Identify which cell holds the provided text, then report its (X, Y) central coordinate. 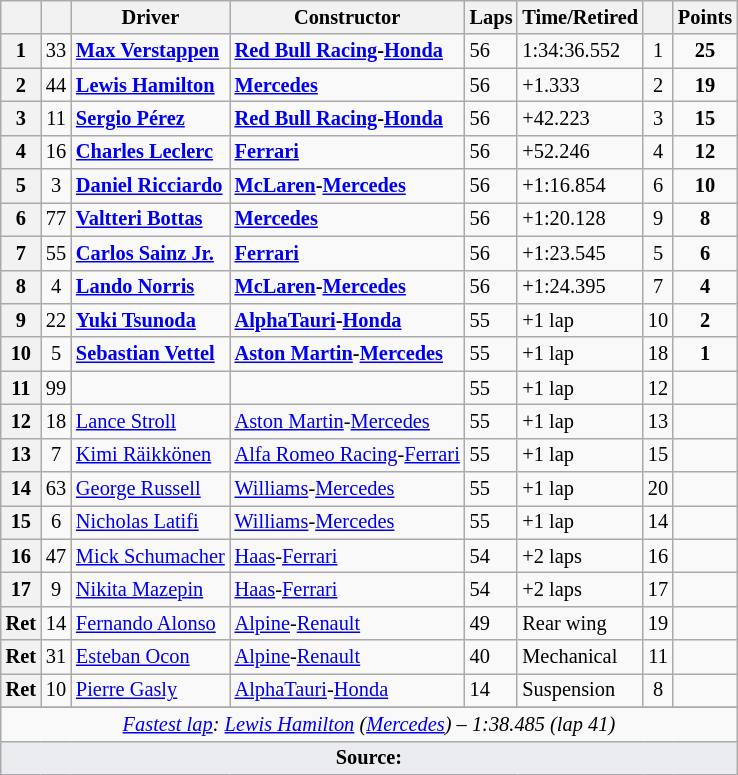
George Russell (150, 489)
Constructor (348, 17)
Suspension (580, 690)
Lewis Hamilton (150, 85)
Lance Stroll (150, 421)
Laps (492, 17)
20 (658, 489)
47 (56, 556)
Pierre Gasly (150, 690)
+52.246 (580, 152)
+42.223 (580, 118)
Lando Norris (150, 287)
Nikita Mazepin (150, 589)
Nicholas Latifi (150, 522)
Points (705, 17)
Rear wing (580, 623)
25 (705, 51)
22 (56, 320)
Kimi Räikkönen (150, 455)
+1:16.854 (580, 186)
Daniel Ricciardo (150, 186)
63 (56, 489)
Sergio Pérez (150, 118)
49 (492, 623)
Time/Retired (580, 17)
+1:20.128 (580, 219)
Charles Leclerc (150, 152)
+1.333 (580, 85)
Mechanical (580, 657)
Yuki Tsunoda (150, 320)
99 (56, 388)
40 (492, 657)
1:34:36.552 (580, 51)
Alfa Romeo Racing-Ferrari (348, 455)
Fernando Alonso (150, 623)
Mick Schumacher (150, 556)
Carlos Sainz Jr. (150, 253)
Sebastian Vettel (150, 354)
33 (56, 51)
Driver (150, 17)
Fastest lap: Lewis Hamilton (Mercedes) – 1:38.485 (lap 41) (369, 724)
Valtteri Bottas (150, 219)
Esteban Ocon (150, 657)
+1:24.395 (580, 287)
Source: (369, 758)
44 (56, 85)
Max Verstappen (150, 51)
+1:23.545 (580, 253)
77 (56, 219)
31 (56, 657)
